Locate the cell with the specified text and output its [x, y] center coordinate. 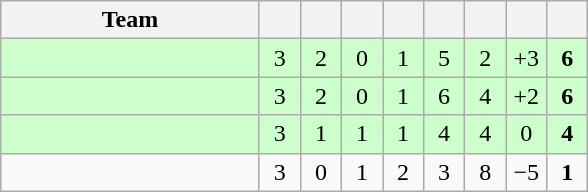
8 [486, 172]
−5 [526, 172]
Team [130, 20]
+3 [526, 58]
+2 [526, 96]
5 [444, 58]
